Pinpoint the cell where the given text exists, returning its [x, y] midpoint coordinate. 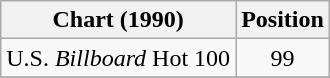
Position [283, 20]
U.S. Billboard Hot 100 [118, 58]
99 [283, 58]
Chart (1990) [118, 20]
